Extract the [x, y] coordinate from the center of the cell holding the provided text.  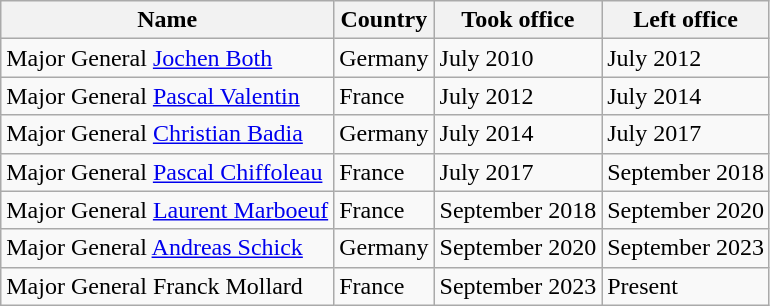
Major General Jochen Both [168, 58]
Major General Laurent Marboeuf [168, 210]
Major General Christian Badia [168, 134]
July 2010 [518, 58]
Name [168, 20]
Took office [518, 20]
Present [686, 286]
Major General Pascal Valentin [168, 96]
Major General Franck Mollard [168, 286]
Left office [686, 20]
Country [384, 20]
Major General Pascal Chiffoleau [168, 172]
Major General Andreas Schick [168, 248]
